From the cell containing the given text, extract its center point as (x, y) coordinate. 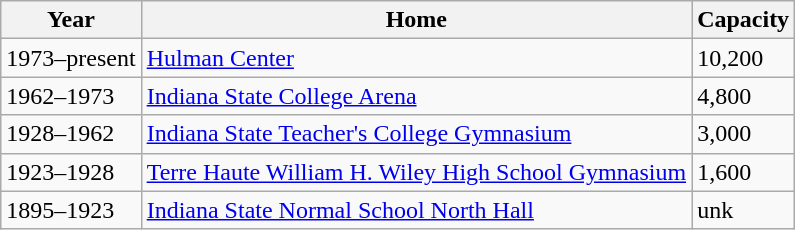
10,200 (744, 58)
unk (744, 210)
1973–present (71, 58)
Home (416, 20)
Terre Haute William H. Wiley High School Gymnasium (416, 172)
Year (71, 20)
1895–1923 (71, 210)
1923–1928 (71, 172)
4,800 (744, 96)
1,600 (744, 172)
Indiana State College Arena (416, 96)
1928–1962 (71, 134)
Capacity (744, 20)
1962–1973 (71, 96)
Indiana State Teacher's College Gymnasium (416, 134)
Hulman Center (416, 58)
3,000 (744, 134)
Indiana State Normal School North Hall (416, 210)
